Capture the cell that displays the provided text and extract its (X, Y) central coordinate. 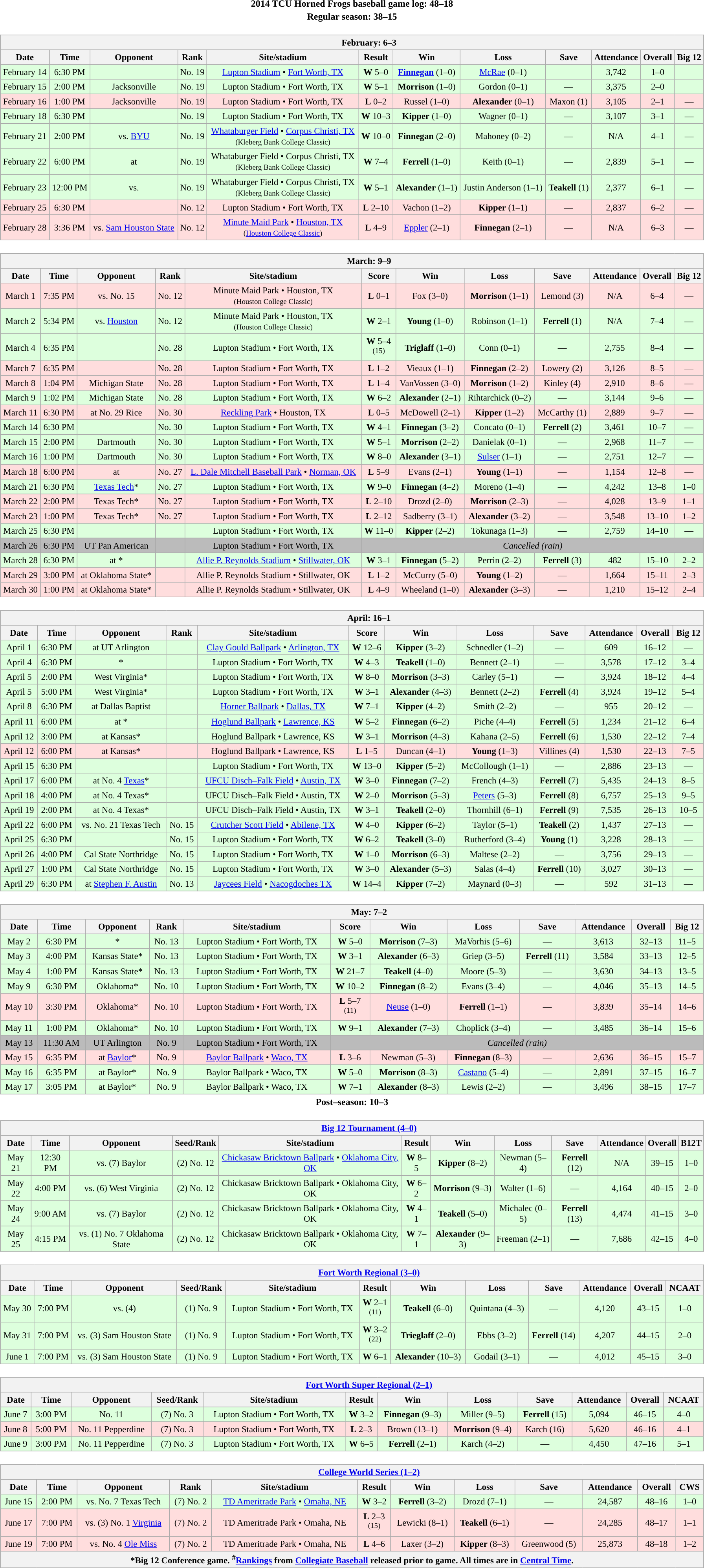
Lewis (2–2) (483, 1087)
W 2–0 (367, 795)
March 11 (20, 413)
2–2 (689, 560)
Alexander (9–3) (462, 1239)
Finnegan (8–2) (409, 986)
15–12 (657, 590)
26–13 (655, 810)
Kipper (8–3) (485, 1544)
Bennett (2–2) (495, 692)
25–13 (655, 795)
Alexander (3–2) (500, 516)
Perrin (2–2) (500, 560)
Alexander (6–3) (409, 956)
2,377 (616, 187)
Young (1–0) (430, 321)
Concato (0–1) (500, 427)
Alexander (10–3) (428, 1356)
3,742 (616, 72)
Morrison (2–3) (500, 501)
vs. (4) (124, 1308)
April: 16–1 (352, 618)
College World Series (1–2) (352, 1472)
March 15 (20, 442)
Carley (5–1) (495, 677)
7,686 (622, 1239)
Morrison (2–2) (430, 442)
February 21 (25, 137)
43–15 (648, 1308)
45–15 (648, 1356)
Ferrell (7) (559, 780)
Finnegan (2–2) (500, 368)
Sulser (1–1) (500, 457)
Morrison (1–2) (500, 383)
24,587 (610, 1502)
February 22 (25, 162)
12–8 (657, 472)
May 13 (19, 1043)
27–13 (655, 825)
9–6 (657, 398)
25,873 (610, 1544)
2,839 (616, 162)
March 4 (20, 347)
6,757 (611, 795)
W 1–0 (367, 854)
9:00 AM (50, 1213)
March 16 (20, 457)
3,578 (611, 662)
March 22 (20, 501)
Fort Worth Regional (3–0) (352, 1273)
W 4–3 (367, 662)
vs. No. 21 Texas Tech (121, 825)
7–5 (688, 751)
Teakell (4–0) (409, 971)
Kipper (4–2) (420, 706)
4:15 PM (50, 1239)
Alexander (1–1) (427, 187)
36–15 (651, 1058)
Kahana (2–5) (495, 736)
29–13 (655, 854)
Drozd (7–1) (485, 1502)
May 30 (17, 1308)
Robinson (1–1) (500, 321)
16–7 (687, 1072)
3,027 (611, 869)
W 6–5 (361, 1444)
4,120 (605, 1308)
Duncan (4–1) (420, 751)
7,535 (611, 810)
32–13 (651, 942)
Ferrell (13) (574, 1213)
3,496 (603, 1087)
Finnegan (5–2) (430, 560)
March 2 (20, 321)
4,012 (605, 1356)
Teakell (6–0) (428, 1308)
Newman (5–3) (409, 1058)
3,375 (616, 87)
W 7–4 (376, 162)
17–12 (655, 662)
W 8–5 (416, 1163)
April 25 (19, 840)
March 30 (20, 590)
2,891 (603, 1072)
Rihtarchick (0–2) (500, 398)
W 10–3 (376, 116)
May 11 (19, 1028)
April 26 (19, 854)
1,234 (611, 721)
12:30 PM (50, 1163)
April 18 (19, 795)
Evans (2–1) (430, 472)
McCollough (1–1) (495, 766)
L 1–5 (367, 751)
Moore (5–3) (483, 971)
W 14–4 (367, 884)
Teakell (6–1) (485, 1523)
Alexander (8–3) (409, 1087)
W 9–1 (350, 1028)
3,107 (616, 116)
Castano (5–4) (483, 1072)
L 0–5 (379, 413)
vs. (6) West Virginia (121, 1188)
L 3–6 (350, 1058)
vs. (134, 187)
Young (1) (559, 840)
Ferrell (2) (563, 427)
Alexander (3–1) (430, 457)
Teakell (2) (559, 825)
Kinley (4) (563, 383)
42–15 (662, 1239)
Morrison (6–3) (420, 854)
12–5 (687, 956)
at Stephen F. Austin (121, 884)
4,028 (615, 501)
Ferrell (8) (559, 795)
Kipper (2–2) (430, 531)
6–1 (658, 187)
5–4 (688, 692)
Kipper (7–2) (420, 884)
Wheeland (1–0) (430, 590)
March 8 (20, 383)
Choplick (3–4) (483, 1028)
Peters (5–3) (495, 795)
7:35 PM (59, 295)
Teakell (1–0) (420, 662)
12:00 PM (70, 187)
34–13 (651, 971)
May 4 (19, 971)
Jaycees Field • Nacogdoches TX (273, 884)
Ferrell (1–1) (483, 1007)
March: 9–9 (352, 261)
June 8 (16, 1429)
Greenwood (5) (548, 1544)
24–13 (655, 780)
May 25 (16, 1239)
June 9 (16, 1444)
vs. No. 4 Ole Miss (123, 1544)
11–7 (657, 442)
Finnegan (7–2) (420, 780)
Moreno (1–4) (500, 487)
28–13 (655, 840)
22–13 (655, 751)
L. Dale Mitchell Baseball Park • Norman, OK (273, 472)
W 3–2(22) (375, 1335)
1,437 (611, 825)
18–12 (655, 677)
Godail (3–1) (497, 1356)
Young (1–2) (500, 575)
February 18 (25, 116)
3:30 PM (61, 1007)
April 27 (19, 869)
Finnegan (6–2) (420, 721)
Kipper (8–2) (462, 1163)
February 25 (25, 207)
40–15 (662, 1188)
April 17 (19, 780)
Taylor (5–1) (495, 825)
13–5 (687, 971)
609 (611, 648)
24,285 (610, 1523)
*Big 12 Conference game. #Rankings from Collegiate Baseball released prior to game. All times are in Central Time. (352, 1559)
Smith (2–2) (495, 706)
March 21 (20, 487)
Danielak (0–1) (500, 442)
Morrison (1–1) (500, 295)
Morrison (5–3) (420, 795)
W 2–1 (379, 321)
35–14 (651, 1007)
Triglaff (1–0) (430, 347)
McDowell (2–1) (430, 413)
Alexander (4–3) (420, 692)
955 (611, 706)
May 31 (17, 1335)
2,910 (615, 383)
Maynard (0–3) (495, 884)
Kipper (1–1) (503, 207)
Morrison (8–3) (409, 1072)
at Dallas Baptist (121, 706)
1,154 (615, 472)
15–11 (657, 575)
vs. (1) No. 7 Oklahoma State (121, 1239)
May 10 (19, 1007)
vs. Houston (116, 321)
3,461 (615, 427)
Evans (3–4) (483, 986)
UT Pan American (116, 545)
W 5–4(15) (379, 347)
VanVossen (3–0) (430, 383)
Griep (3–5) (483, 956)
L 4–6 (374, 1544)
W 6–1 (375, 1356)
April 29 (19, 884)
44–15 (648, 1335)
vs. No. 7 Texas Tech (123, 1502)
Eppler (2–1) (427, 227)
Lemond (3) (563, 295)
13–9 (657, 501)
Ebbs (3–2) (497, 1335)
22–12 (655, 736)
Young (1–1) (500, 472)
46–16 (645, 1429)
Finnegan (2–0) (427, 137)
Finnegan (3–2) (430, 427)
4,164 (622, 1188)
Thornhill (6–1) (495, 810)
37–15 (651, 1072)
Young (1–3) (495, 751)
1:02 PM (59, 398)
vs. Sam Houston State (134, 227)
1:04 PM (59, 383)
W 4–0 (367, 825)
Conn (0–1) (500, 347)
Teakell (2–0) (420, 810)
McRae (0–1) (503, 72)
2–4 (689, 590)
March 9 (20, 398)
at No. 29 Rice (116, 413)
Bennett (2–1) (495, 662)
Horner Ballpark • Dallas, TX (273, 706)
3–4 (688, 662)
April 4 (19, 662)
W 10–0 (376, 137)
39–15 (662, 1163)
Maltese (2–2) (495, 854)
Ferrell (3–2) (423, 1502)
Vieaux (1–1) (430, 368)
March 7 (20, 368)
June 19 (19, 1544)
April 19 (19, 810)
Freeman (2–1) (523, 1239)
June 1 (17, 1356)
592 (611, 884)
vs. (3) No. 1 Virginia (123, 1523)
Ferrell (9) (559, 810)
30–13 (655, 869)
W 21–7 (350, 971)
1,210 (615, 590)
Finnegan (4–2) (430, 487)
Fox (3–0) (430, 295)
31–13 (655, 884)
UT Arlington (117, 1043)
Vachon (1–2) (427, 207)
Morrison (9–3) (462, 1188)
Ferrell (10) (559, 869)
14–5 (687, 986)
10–5 (688, 810)
3,584 (603, 956)
3,485 (603, 1028)
Tokunaga (1–3) (500, 531)
38–15 (651, 1087)
vs. No. 15 (116, 295)
Maxon (1) (568, 102)
Morrison (7–3) (409, 942)
W 5–2 (367, 721)
2,837 (616, 207)
Finnegan (9–3) (412, 1414)
Ferrell (1–0) (427, 162)
13–10 (657, 516)
4,207 (605, 1335)
3,228 (611, 840)
McCurry (5–0) (430, 575)
Ferrell (14) (554, 1335)
Clay Gould Ballpark • Arlington, TX (273, 648)
May 17 (19, 1087)
McCarthy (1) (563, 413)
Alexander (5–3) (420, 869)
W 11–0 (379, 531)
Lowery (2) (563, 368)
3,105 (616, 102)
L 2–3 (361, 1429)
6–2 (658, 207)
Fort Worth Super Regional (2–1) (352, 1385)
at UT Arlington (121, 648)
Finnegan (2–1) (503, 227)
Gordon (0–1) (503, 87)
4,046 (603, 986)
Finnegan (8–3) (483, 1058)
33–13 (651, 956)
Michalec (0–5) (523, 1213)
Ferrell (11) (547, 956)
Teakell (1) (568, 187)
5,435 (611, 780)
3,839 (603, 1007)
April 11 (19, 721)
46–15 (645, 1414)
Laxer (3–2) (423, 1544)
Ferrell (1) (563, 321)
36–14 (651, 1028)
May 3 (19, 956)
14–6 (687, 1007)
Kipper (3–2) (420, 648)
47–16 (645, 1444)
3:36 PM (70, 227)
Villines (4) (559, 751)
3:05 PM (61, 1087)
L 5–9 (379, 472)
June 7 (16, 1414)
February 14 (25, 72)
March 23 (20, 516)
Karch (16) (544, 1429)
17–7 (687, 1087)
May 2 (19, 942)
Trieglaff (2–0) (428, 1335)
3,126 (615, 368)
Justin Anderson (1–1) (503, 187)
Ferrell (5) (559, 721)
Crutcher Scott Field • Abilene, TX (273, 825)
2,755 (615, 347)
3–1 (658, 116)
L 1–4 (379, 383)
W 13–0 (367, 766)
3,630 (603, 971)
35–13 (651, 986)
Salas (4–4) (495, 869)
Schnedler (1–2) (495, 648)
Kipper (6–2) (420, 825)
20–12 (655, 706)
Rutherford (3–4) (495, 840)
3,144 (615, 398)
Alexander (0–1) (503, 102)
Ferrell (6) (559, 736)
9–7 (657, 413)
4,242 (615, 487)
Russel (1–0) (427, 102)
Wagner (0–1) (503, 116)
2,886 (611, 766)
2,751 (615, 457)
48–17 (656, 1523)
Brown (13–1) (412, 1429)
19–12 (655, 692)
10–7 (657, 427)
15–6 (687, 1028)
Neuse (1–0) (409, 1007)
8–6 (657, 383)
8–4 (657, 347)
5:34 PM (59, 321)
Big 12 Tournament (4–0) (352, 1128)
Morrison (4–3) (420, 736)
2–3 (689, 575)
482 (615, 560)
L 2–3(15) (374, 1523)
L 5–7(11) (350, 1007)
41–15 (662, 1213)
Karch (4–2) (482, 1444)
May 24 (16, 1213)
MaVorhis (5–6) (483, 942)
Reckling Park • Houston, TX (273, 413)
vs. BYU (134, 137)
March 25 (20, 531)
Ferrell (4) (559, 692)
Teakell (3–0) (420, 840)
April 1 (19, 648)
Keith (0–1) (503, 162)
May 15 (19, 1058)
Teakell (5–0) (462, 1213)
Miller (9–5) (482, 1414)
W 12–6 (367, 648)
3,756 (611, 854)
11:30 AM (61, 1043)
48–18 (656, 1544)
5,620 (599, 1429)
February 28 (25, 227)
June 17 (19, 1523)
Piche (4–4) (495, 721)
March 28 (20, 560)
June 15 (19, 1502)
4,474 (622, 1213)
W 9–0 (379, 487)
6–3 (658, 227)
February: 6–3 (352, 42)
February 15 (25, 87)
48–16 (656, 1502)
Ferrell (3) (563, 560)
Morrison (9–4) (482, 1429)
1,664 (615, 575)
W 2–1(11) (375, 1308)
May: 7–2 (352, 912)
W 10–2 (350, 986)
May 21 (16, 1163)
No. 11 (111, 1414)
Morrison (3–3) (420, 677)
Kipper (1–0) (427, 116)
Sadberry (3–1) (430, 516)
Alexander (2–1) (430, 398)
March 14 (20, 427)
Kipper (1–2) (500, 413)
Quintana (4–3) (497, 1308)
Alexander (3–3) (500, 590)
4,450 (599, 1444)
May 22 (16, 1188)
February 23 (25, 187)
11–5 (687, 942)
14–10 (657, 531)
5,094 (599, 1414)
Newman (5–4) (523, 1163)
March 1 (20, 295)
May 16 (19, 1072)
French (4–3) (495, 780)
3,548 (615, 516)
16–12 (655, 648)
March 18 (20, 472)
Drozd (2–0) (430, 501)
23–13 (655, 766)
L 0–2 (376, 102)
Morrison (1–0) (427, 87)
Ferrell (12) (574, 1163)
21–12 (655, 721)
April 15 (19, 766)
9–5 (688, 795)
Mahoney (0–2) (503, 137)
Finnegan (1–0) (427, 72)
April 8 (19, 706)
April 22 (19, 825)
Alexander (7–3) (409, 1028)
Walter (1–6) (523, 1188)
4–4 (688, 677)
15–7 (687, 1058)
2,968 (615, 442)
L 0–1 (379, 295)
B12T (691, 1143)
May 9 (19, 986)
12–7 (657, 457)
March 29 (20, 575)
2–1 (658, 102)
L 2–12 (379, 516)
3,613 (603, 942)
CWS (689, 1487)
March 26 (20, 545)
13–8 (657, 487)
Ferrell (2–1) (412, 1444)
Kipper (5–2) (420, 766)
Lewicki (8–1) (423, 1523)
Ferrell (15) (544, 1414)
February 16 (25, 102)
2,889 (615, 413)
2,759 (615, 531)
2,636 (603, 1058)
15–10 (657, 560)
